Locate the cell with the specified text and output its [X, Y] center coordinate. 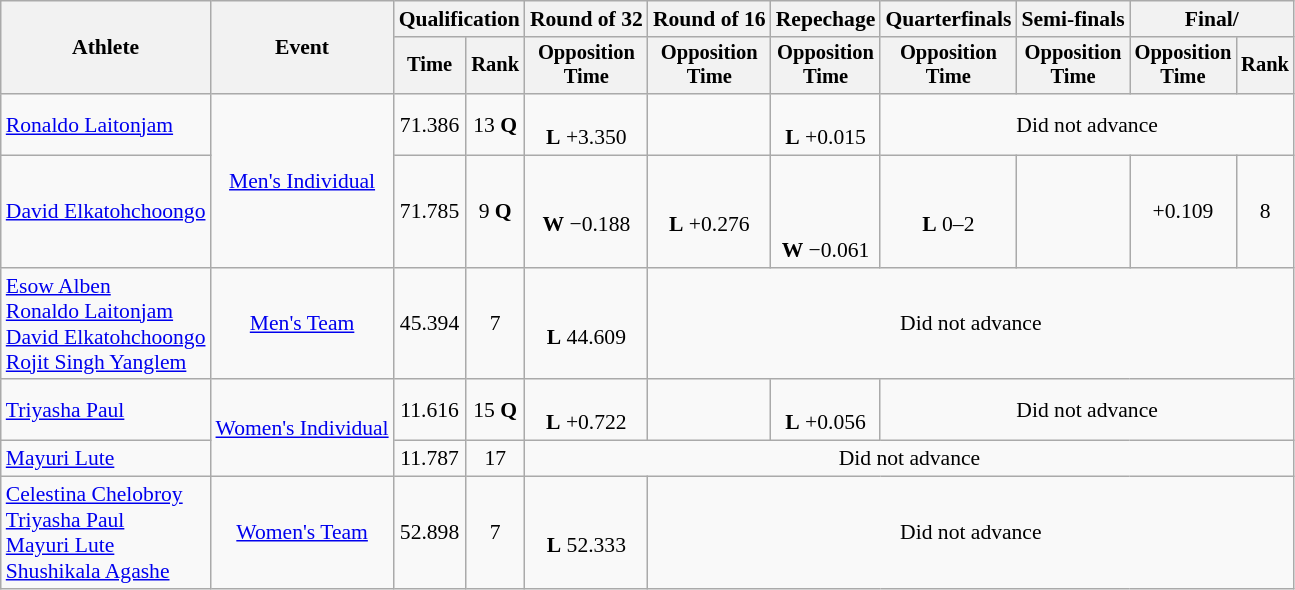
15 Q [495, 410]
Triyasha Paul [106, 410]
Round of 16 [710, 19]
Quarterfinals [948, 19]
Men's Team [302, 324]
Women's Individual [302, 428]
+0.109 [1184, 212]
13 Q [495, 124]
11.787 [430, 459]
Celestina ChelobroyTriyasha PaulMayuri Lute Shushikala Agashe [106, 533]
71.386 [430, 124]
L +0.722 [586, 410]
L +3.350 [586, 124]
17 [495, 459]
Women's Team [302, 533]
L 0–2 [948, 212]
Mayuri Lute [106, 459]
Esow AlbenRonaldo LaitonjamDavid ElkatohchoongoRojit Singh Yanglem [106, 324]
Time [430, 66]
52.898 [430, 533]
Men's Individual [302, 180]
L 52.333 [586, 533]
Athlete [106, 48]
9 Q [495, 212]
L +0.276 [710, 212]
Semi-finals [1072, 19]
Repechage [826, 19]
W −0.061 [826, 212]
L +0.056 [826, 410]
L +0.015 [826, 124]
Ronaldo Laitonjam [106, 124]
Final/ [1212, 19]
Qualification [460, 19]
David Elkatohchoongo [106, 212]
8 [1265, 212]
11.616 [430, 410]
Round of 32 [586, 19]
L 44.609 [586, 324]
W −0.188 [586, 212]
45.394 [430, 324]
Event [302, 48]
71.785 [430, 212]
